Extract the (X, Y) coordinate from the center of the cell holding the provided text.  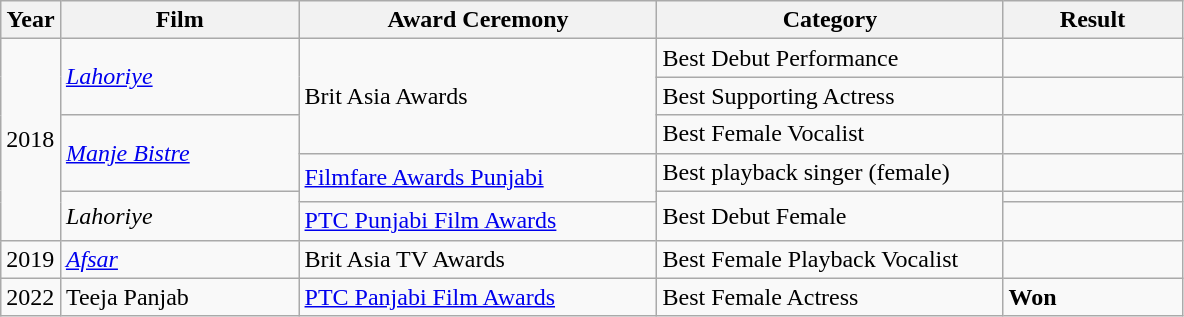
Filmfare Awards Punjabi (478, 178)
Manje Bistre (180, 153)
Result (1092, 20)
PTC Panjabi Film Awards (478, 297)
Category (830, 20)
Brit Asia TV Awards (478, 259)
Afsar (180, 259)
Teeja Panjab (180, 297)
Best Supporting Actress (830, 96)
2022 (31, 297)
Film (180, 20)
2018 (31, 140)
Won (1092, 297)
Best Debut Performance (830, 58)
Brit Asia Awards (478, 96)
Best Female Playback Vocalist (830, 259)
Best Debut Female (830, 216)
Best Female Vocalist (830, 134)
PTC Punjabi Film Awards (478, 221)
Award Ceremony (478, 20)
Best playback singer (female) (830, 172)
Best Female Actress (830, 297)
2019 (31, 259)
Year (31, 20)
